Search for the cell housing the specified text and yield its [X, Y] center coordinate. 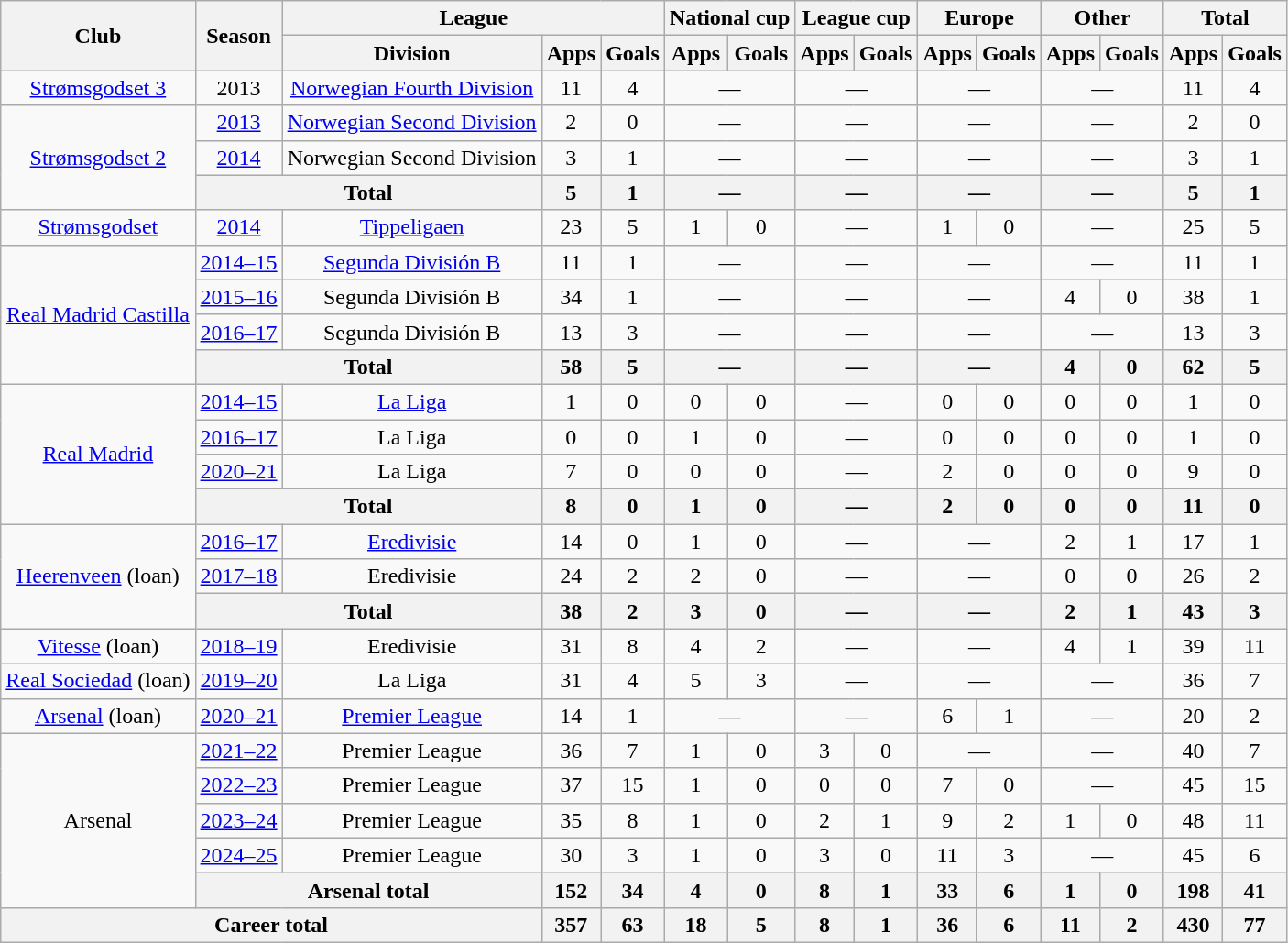
Arsenal [98, 820]
35 [571, 820]
Season [238, 36]
63 [633, 925]
Real Madrid [98, 454]
Strømsgodset [98, 227]
Real Sociedad (loan) [98, 681]
Career total [271, 925]
National cup [729, 18]
2024–25 [238, 855]
Heerenveen (loan) [98, 576]
2022–23 [238, 785]
2019–20 [238, 681]
33 [947, 890]
Vitesse (loan) [98, 646]
26 [1193, 576]
17 [1193, 542]
Strømsgodset 3 [98, 88]
Club [98, 36]
152 [571, 890]
League cup [857, 18]
2018–19 [238, 646]
Other [1102, 18]
Europe [979, 18]
Real Madrid Castilla [98, 314]
2021–22 [238, 751]
2017–18 [238, 576]
58 [571, 367]
Division [412, 53]
18 [695, 925]
30 [571, 855]
25 [1193, 227]
41 [1255, 890]
40 [1193, 751]
357 [571, 925]
62 [1193, 367]
Norwegian Fourth Division [412, 88]
Strømsgodset 2 [98, 158]
Arsenal (loan) [98, 716]
Tippeligaen [412, 227]
League [473, 18]
430 [1193, 925]
48 [1193, 820]
2015–16 [238, 297]
198 [1193, 890]
24 [571, 576]
23 [571, 227]
2023–24 [238, 820]
77 [1255, 925]
20 [1193, 716]
43 [1193, 611]
37 [571, 785]
39 [1193, 646]
Arsenal total [368, 890]
